Find where the given text appears and provide that cell's center as (X, Y) coordinate. 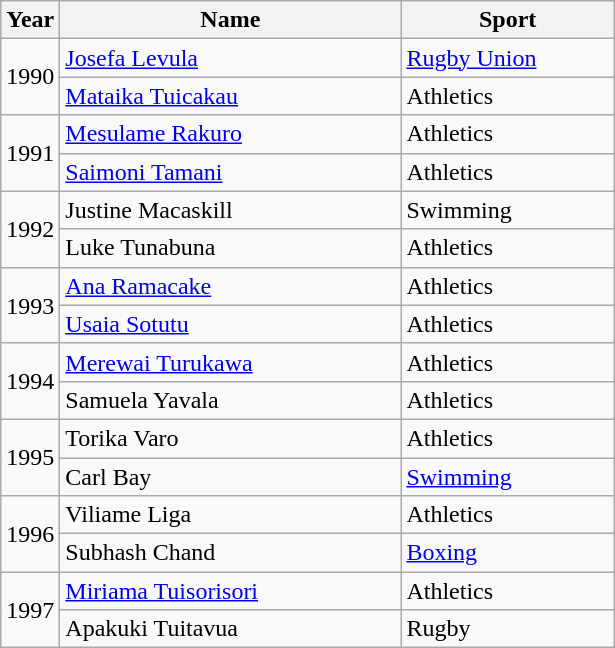
1990 (30, 77)
1996 (30, 534)
Mataika Tuicakau (230, 96)
Saimoni Tamani (230, 172)
Justine Macaskill (230, 210)
Mesulame Rakuro (230, 134)
Name (230, 20)
1993 (30, 305)
1994 (30, 381)
Apakuki Tuitavua (230, 629)
Carl Bay (230, 477)
Year (30, 20)
Miriama Tuisorisori (230, 591)
Boxing (508, 553)
Ana Ramacake (230, 286)
Samuela Yavala (230, 400)
Subhash Chand (230, 553)
Rugby Union (508, 58)
Sport (508, 20)
1991 (30, 153)
1995 (30, 457)
Torika Varo (230, 438)
Rugby (508, 629)
1992 (30, 229)
Merewai Turukawa (230, 362)
Luke Tunabuna (230, 248)
1997 (30, 610)
Usaia Sotutu (230, 324)
Josefa Levula (230, 58)
Viliame Liga (230, 515)
